Return (X, Y) of the center of cell containing provided text 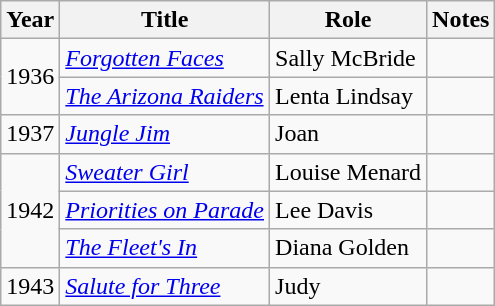
1942 (30, 210)
Priorities on Parade (165, 210)
Title (165, 20)
Sweater Girl (165, 172)
Lee Davis (348, 210)
Diana Golden (348, 248)
Lenta Lindsay (348, 96)
Forgotten Faces (165, 58)
The Fleet's In (165, 248)
Notes (461, 20)
Role (348, 20)
The Arizona Raiders (165, 96)
Louise Menard (348, 172)
Salute for Three (165, 286)
Sally McBride (348, 58)
1943 (30, 286)
Jungle Jim (165, 134)
Judy (348, 286)
Year (30, 20)
1937 (30, 134)
1936 (30, 77)
Joan (348, 134)
